Detect which cell encompasses the target text, then output its (x, y) center coordinate. 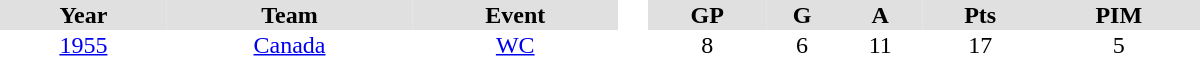
Year (84, 15)
5 (1118, 45)
G (802, 15)
17 (980, 45)
Event (515, 15)
PIM (1118, 15)
Pts (980, 15)
GP (708, 15)
1955 (84, 45)
Canada (290, 45)
8 (708, 45)
A (880, 15)
6 (802, 45)
11 (880, 45)
Team (290, 15)
WC (515, 45)
